Return the [X, Y] coordinate for the center point of the cell that contains the specified text.  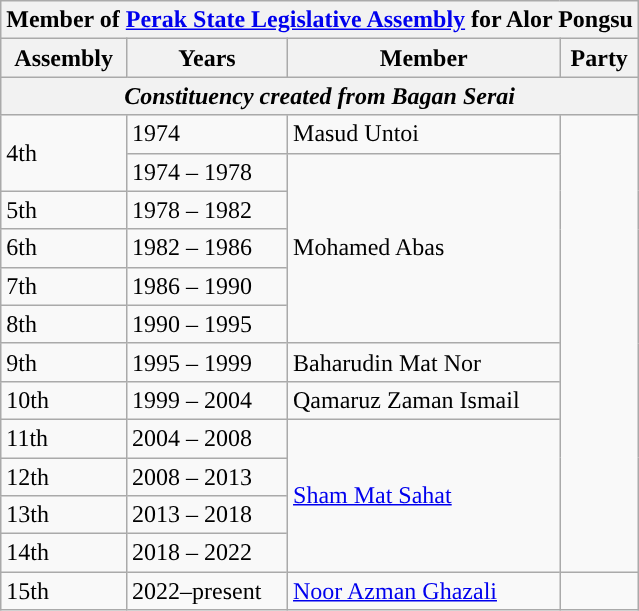
15th [64, 591]
11th [64, 438]
1974 – 1978 [208, 172]
10th [64, 400]
Sham Mat Sahat [424, 495]
9th [64, 362]
Baharudin Mat Nor [424, 362]
4th [64, 153]
1990 – 1995 [208, 324]
13th [64, 515]
Member of Perak State Legislative Assembly for Alor Pongsu [320, 20]
6th [64, 248]
Qamaruz Zaman Ismail [424, 400]
1986 – 1990 [208, 286]
Years [208, 58]
8th [64, 324]
1995 – 1999 [208, 362]
2008 – 2013 [208, 477]
12th [64, 477]
5th [64, 210]
1982 – 1986 [208, 248]
7th [64, 286]
1974 [208, 134]
2022–present [208, 591]
Constituency created from Bagan Serai [320, 96]
Noor Azman Ghazali [424, 591]
2013 – 2018 [208, 515]
Masud Untoi [424, 134]
2004 – 2008 [208, 438]
2018 – 2022 [208, 553]
Party [599, 58]
1978 – 1982 [208, 210]
Member [424, 58]
Assembly [64, 58]
Mohamed Abas [424, 248]
14th [64, 553]
1999 – 2004 [208, 400]
